For the text-containing cell, return its midpoint in [X, Y] coordinate format. 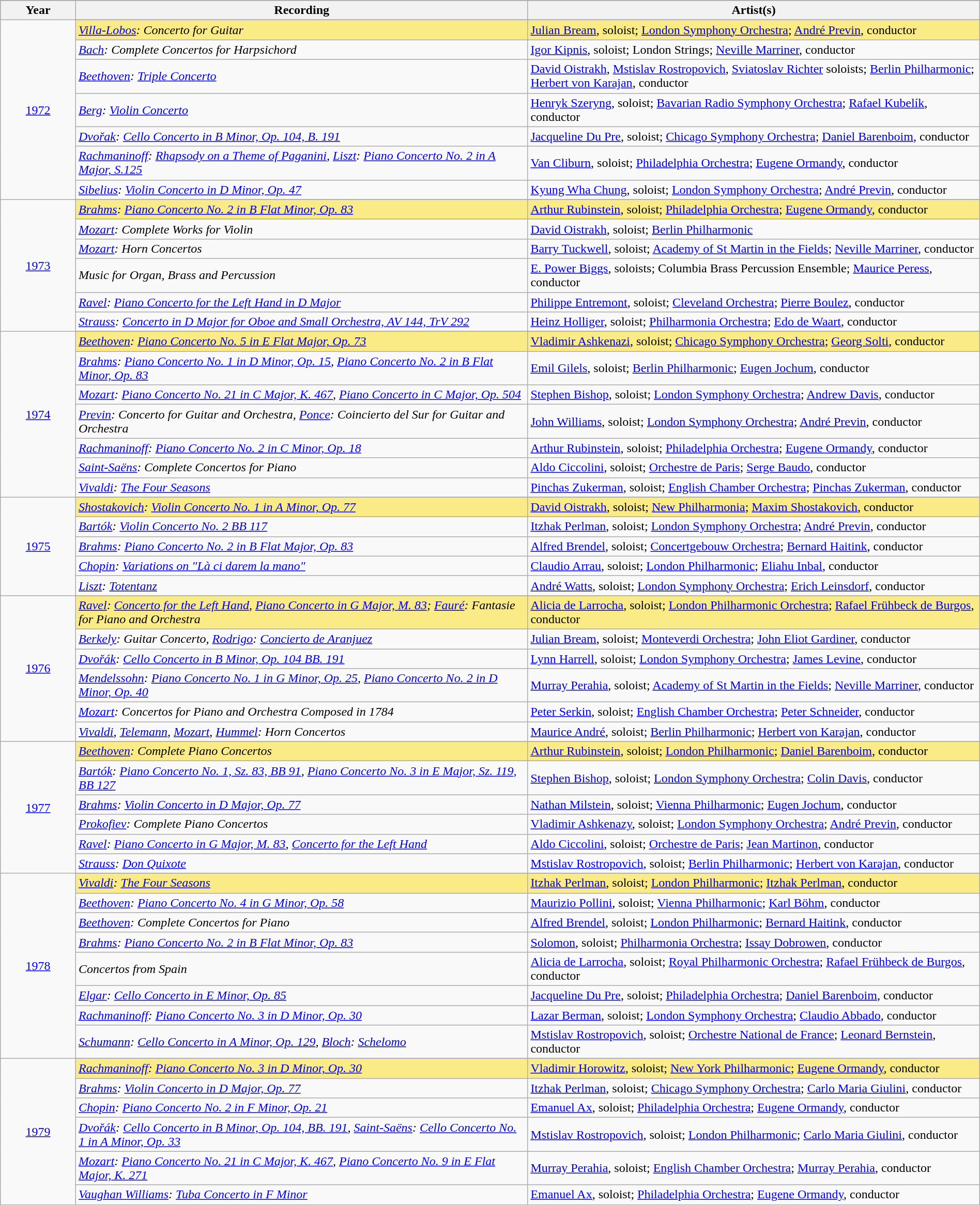
1977 [38, 807]
1975 [38, 546]
Alicia de Larrocha, soloist; Royal Philharmonic Orchestra; Rafael Frühbeck de Burgos, conductor [754, 968]
Julian Bream, soloist; London Symphony Orchestra; André Previn, conductor [754, 30]
Mozart: Horn Concertos [301, 249]
Vaughan Williams: Tuba Concerto in F Minor [301, 1195]
Vladimir Horowitz, soloist; New York Philharmonic; Eugene Ormandy, conductor [754, 1069]
Itzhak Perlman, soloist; Chicago Symphony Orchestra; Carlo Maria Giulini, conductor [754, 1088]
Henryk Szeryng, soloist; Bavarian Radio Symphony Orchestra; Rafael Kubelík, conductor [754, 110]
Nathan Milstein, soloist; Vienna Philharmonic; Eugen Jochum, conductor [754, 805]
Arthur Rubinstein, soloist; London Philharmonic; Daniel Barenboim, conductor [754, 751]
Mozart: Complete Works for Violin [301, 229]
Berg: Violin Concerto [301, 110]
Brahms: Piano Concerto No. 2 in B Flat Major, Op. 83 [301, 546]
Music for Organ, Brass and Percussion [301, 275]
Solomon, soloist; Philharmonia Orchestra; Issay Dobrowen, conductor [754, 942]
Vivaldi, Telemann, Mozart, Hummel: Horn Concertos [301, 732]
Stephen Bishop, soloist; London Symphony Orchestra; Andrew Davis, conductor [754, 395]
Mstislav Rostropovich, soloist; Berlin Philharmonic; Herbert von Karajan, conductor [754, 863]
Beethoven: Piano Concerto No. 4 in G Minor, Op. 58 [301, 903]
Lazar Berman, soloist; London Symphony Orchestra; Claudio Abbado, conductor [754, 1015]
Philippe Entremont, soloist; Cleveland Orchestra; Pierre Boulez, conductor [754, 302]
Alicia de Larrocha, soloist; London Philharmonic Orchestra; Rafael Frühbeck de Burgos, conductor [754, 612]
Igor Kipnis, soloist; London Strings; Neville Marriner, conductor [754, 50]
David Oistrakh, soloist; New Philharmonia; Maxim Shostakovich, conductor [754, 507]
E. Power Biggs, soloists; Columbia Brass Percussion Ensemble; Maurice Peress, conductor [754, 275]
Van Cliburn, soloist; Philadelphia Orchestra; Eugene Ormandy, conductor [754, 163]
Mstislav Rostropovich, soloist; London Philharmonic; Carlo Maria Giulini, conductor [754, 1135]
Beethoven: Complete Concertos for Piano [301, 922]
Artist(s) [754, 10]
Murray Perahia, soloist; Academy of St Martin in the Fields; Neville Marriner, conductor [754, 685]
Julian Bream, soloist; Monteverdi Orchestra; John Eliot Gardiner, conductor [754, 639]
Schumann: Cello Concerto in A Minor, Op. 129, Bloch: Schelomo [301, 1042]
Mozart: Concertos for Piano and Orchestra Composed in 1784 [301, 712]
Rachmaninoff: Piano Concerto No. 2 in C Minor, Op. 18 [301, 448]
Beethoven: Triple Concerto [301, 76]
Dvořák: Cello Concerto in B Minor, Op. 104, BB. 191, Saint-Saëns: Cello Concerto No. 1 in A Minor, Op. 33 [301, 1135]
Bach: Complete Concertos for Harpsichord [301, 50]
Murray Perahia, soloist; English Chamber Orchestra; Murray Perahia, conductor [754, 1168]
Heinz Holliger, soloist; Philharmonia Orchestra; Edo de Waart, conductor [754, 322]
André Watts, soloist; London Symphony Orchestra; Erich Leinsdorf, conductor [754, 585]
David Oistrakh, soloist; Berlin Philharmonic [754, 229]
1973 [38, 266]
1979 [38, 1132]
Dvořak: Cello Concerto in B Minor, Op. 104, B. 191 [301, 136]
Emil Gilels, soloist; Berlin Philharmonic; Eugen Jochum, conductor [754, 368]
Strauss: Don Quixote [301, 863]
Elgar: Cello Concerto in E Minor, Op. 85 [301, 995]
Year [38, 10]
Aldo Ciccolini, soloist; Orchestre de Paris; Serge Baudo, conductor [754, 468]
Claudio Arrau, soloist; London Philharmonic; Eliahu Inbal, conductor [754, 566]
Maurizio Pollini, soloist; Vienna Philharmonic; Karl Böhm, conductor [754, 903]
John Williams, soloist; London Symphony Orchestra; André Previn, conductor [754, 422]
Jacqueline Du Pre, soloist; Chicago Symphony Orchestra; Daniel Barenboim, conductor [754, 136]
Ravel: Piano Concerto in G Major, M. 83, Concerto for the Left Hand [301, 844]
1972 [38, 110]
Pinchas Zukerman, soloist; English Chamber Orchestra; Pinchas Zukerman, conductor [754, 487]
Aldo Ciccolini, soloist; Orchestre de Paris; Jean Martinon, conductor [754, 844]
Chopin: Piano Concerto No. 2 in F Minor, Op. 21 [301, 1108]
Jacqueline Du Pre, soloist; Philadelphia Orchestra; Daniel Barenboim, conductor [754, 995]
Itzhak Perlman, soloist; London Symphony Orchestra; André Previn, conductor [754, 527]
Liszt: Totentanz [301, 585]
Itzhak Perlman, soloist; London Philharmonic; Itzhak Perlman, conductor [754, 883]
Maurice André, soloist; Berlin Philharmonic; Herbert von Karajan, conductor [754, 732]
Recording [301, 10]
Vladimir Ashkenazy, soloist; London Symphony Orchestra; André Previn, conductor [754, 824]
Saint-Saëns: Complete Concertos for Piano [301, 468]
Mstislav Rostropovich, soloist; Orchestre National de France; Leonard Bernstein, conductor [754, 1042]
Concertos from Spain [301, 968]
Prokofiev: Complete Piano Concertos [301, 824]
1976 [38, 668]
Berkely: Guitar Concerto, Rodrigo: Concierto de Aranjuez [301, 639]
Barry Tuckwell, soloist; Academy of St Martin in the Fields; Neville Marriner, conductor [754, 249]
Chopin: Variations on "Là ci darem la mano" [301, 566]
Rachmaninoff: Rhapsody on a Theme of Paganini, Liszt: Piano Concerto No. 2 in A Major, S.125 [301, 163]
Mendelssohn: Piano Concerto No. 1 in G Minor, Op. 25, Piano Concerto No. 2 in D Minor, Op. 40 [301, 685]
Beethoven: Piano Concerto No. 5 in E Flat Major, Op. 73 [301, 342]
Strauss: Concerto in D Major for Oboe and Small Orchestra, AV 144, TrV 292 [301, 322]
Mozart: Piano Concerto No. 21 in C Major, K. 467, Piano Concerto in C Major, Op. 504 [301, 395]
Shostakovich: Violin Concerto No. 1 in A Minor, Op. 77 [301, 507]
Dvořák: Cello Concerto in B Minor, Op. 104 BB. 191 [301, 659]
Kyung Wha Chung, soloist; London Symphony Orchestra; André Previn, conductor [754, 190]
Bartók: Violin Concerto No. 2 BB 117 [301, 527]
Alfred Brendel, soloist; London Philharmonic; Bernard Haitink, conductor [754, 922]
1974 [38, 414]
Mozart: Piano Concerto No. 21 in C Major, K. 467, Piano Concerto No. 9 in E Flat Major, K. 271 [301, 1168]
1978 [38, 966]
Previn: Concerto for Guitar and Orchestra, Ponce: Coincierto del Sur for Guitar and Orchestra [301, 422]
Lynn Harrell, soloist; London Symphony Orchestra; James Levine, conductor [754, 659]
Bartók: Piano Concerto No. 1, Sz. 83, BB 91, Piano Concerto No. 3 in E Major, Sz. 119, BB 127 [301, 778]
Alfred Brendel, soloist; Concertgebouw Orchestra; Bernard Haitink, conductor [754, 546]
Villa-Lobos: Concerto for Guitar [301, 30]
Peter Serkin, soloist; English Chamber Orchestra; Peter Schneider, conductor [754, 712]
Ravel: Piano Concerto for the Left Hand in D Major [301, 302]
Brahms: Piano Concerto No. 1 in D Minor, Op. 15, Piano Concerto No. 2 in B Flat Minor, Op. 83 [301, 368]
Ravel: Concerto for the Left Hand, Piano Concerto in G Major, M. 83; Fauré: Fantasie for Piano and Orchestra [301, 612]
Vladimir Ashkenazi, soloist; Chicago Symphony Orchestra; Georg Solti, conductor [754, 342]
Sibelius: Violin Concerto in D Minor, Op. 47 [301, 190]
Stephen Bishop, soloist; London Symphony Orchestra; Colin Davis, conductor [754, 778]
David Oistrakh, Mstislav Rostropovich, Sviatoslav Richter soloists; Berlin Philharmonic; Herbert von Karajan, conductor [754, 76]
Beethoven: Complete Piano Concertos [301, 751]
